Capture the cell that displays the provided text and extract its (X, Y) central coordinate. 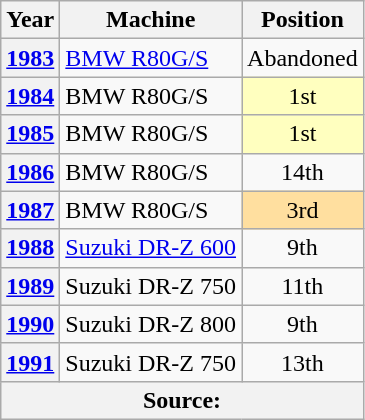
Year (30, 20)
1988 (30, 248)
1985 (30, 134)
13th (303, 362)
14th (303, 172)
3rd (303, 210)
1983 (30, 58)
Suzuki DR-Z 800 (151, 324)
1987 (30, 210)
Position (303, 20)
1986 (30, 172)
1990 (30, 324)
Abandoned (303, 58)
11th (303, 286)
1984 (30, 96)
Machine (151, 20)
1991 (30, 362)
Suzuki DR-Z 600 (151, 248)
Source: (182, 400)
1989 (30, 286)
